Identify which cell holds the provided text, then report its (x, y) central coordinate. 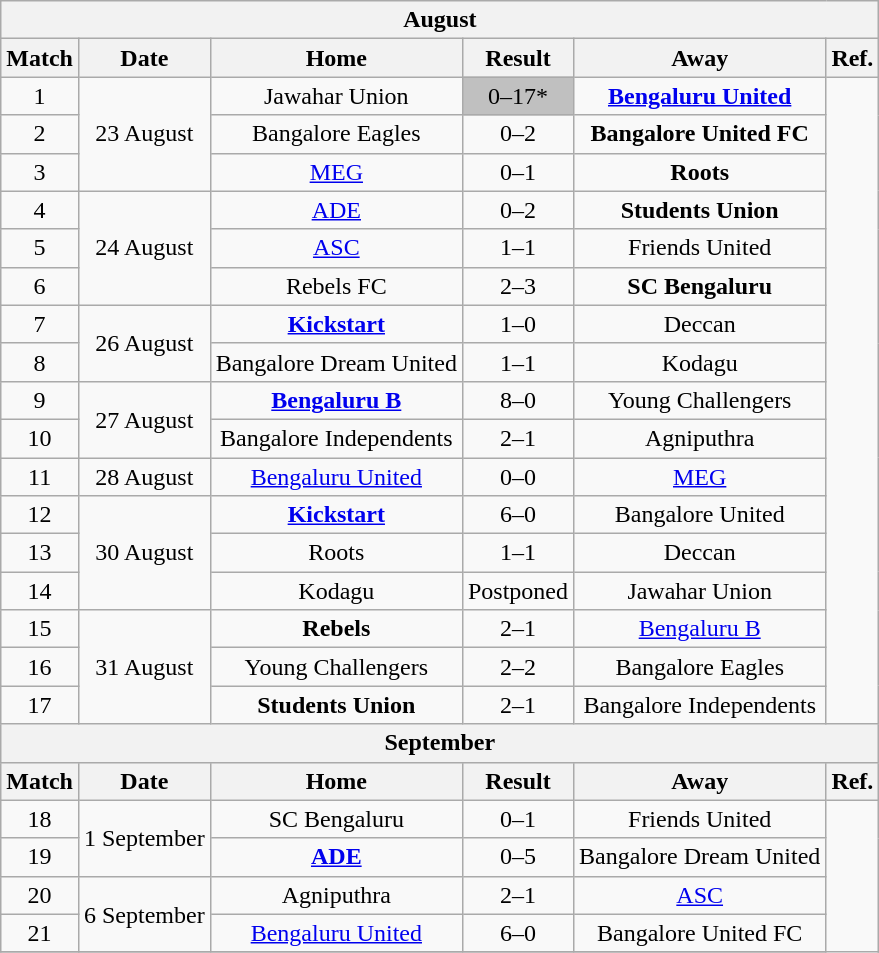
2–3 (518, 286)
21 (40, 933)
24 August (144, 248)
16 (40, 667)
6 September (144, 914)
17 (40, 705)
August (440, 20)
1 (40, 96)
September (440, 743)
4 (40, 210)
Rebels FC (336, 286)
28 August (144, 477)
Postponed (518, 591)
20 (40, 895)
26 August (144, 343)
27 August (144, 419)
14 (40, 591)
19 (40, 857)
31 August (144, 667)
1 September (144, 838)
12 (40, 515)
0–17* (518, 96)
Bangalore United (700, 515)
6 (40, 286)
11 (40, 477)
13 (40, 553)
8–0 (518, 400)
9 (40, 400)
Rebels (336, 629)
0–0 (518, 477)
7 (40, 324)
0–5 (518, 857)
15 (40, 629)
2–2 (518, 667)
18 (40, 819)
23 August (144, 134)
5 (40, 248)
2 (40, 134)
8 (40, 362)
10 (40, 438)
3 (40, 172)
30 August (144, 553)
1–0 (518, 324)
